Locate the cell with the specified text and output its (x, y) center coordinate. 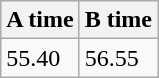
A time (40, 20)
56.55 (118, 58)
B time (118, 20)
55.40 (40, 58)
